From the cell containing the given text, extract its center point as (x, y) coordinate. 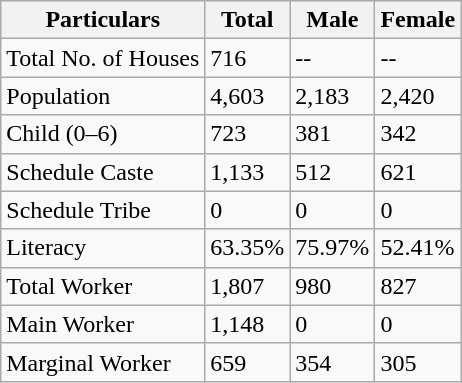
1,807 (248, 286)
354 (332, 362)
Child (0–6) (103, 134)
Female (418, 20)
1,148 (248, 324)
305 (418, 362)
659 (248, 362)
621 (418, 172)
75.97% (332, 248)
Schedule Tribe (103, 210)
63.35% (248, 248)
52.41% (418, 248)
827 (418, 286)
Population (103, 96)
Total Worker (103, 286)
1,133 (248, 172)
4,603 (248, 96)
980 (332, 286)
Marginal Worker (103, 362)
Main Worker (103, 324)
Literacy (103, 248)
Schedule Caste (103, 172)
381 (332, 134)
2,183 (332, 96)
Total No. of Houses (103, 58)
2,420 (418, 96)
Male (332, 20)
716 (248, 58)
342 (418, 134)
723 (248, 134)
Total (248, 20)
Particulars (103, 20)
512 (332, 172)
